Determine the [x, y] coordinate at the center of the cell enclosing the given text.  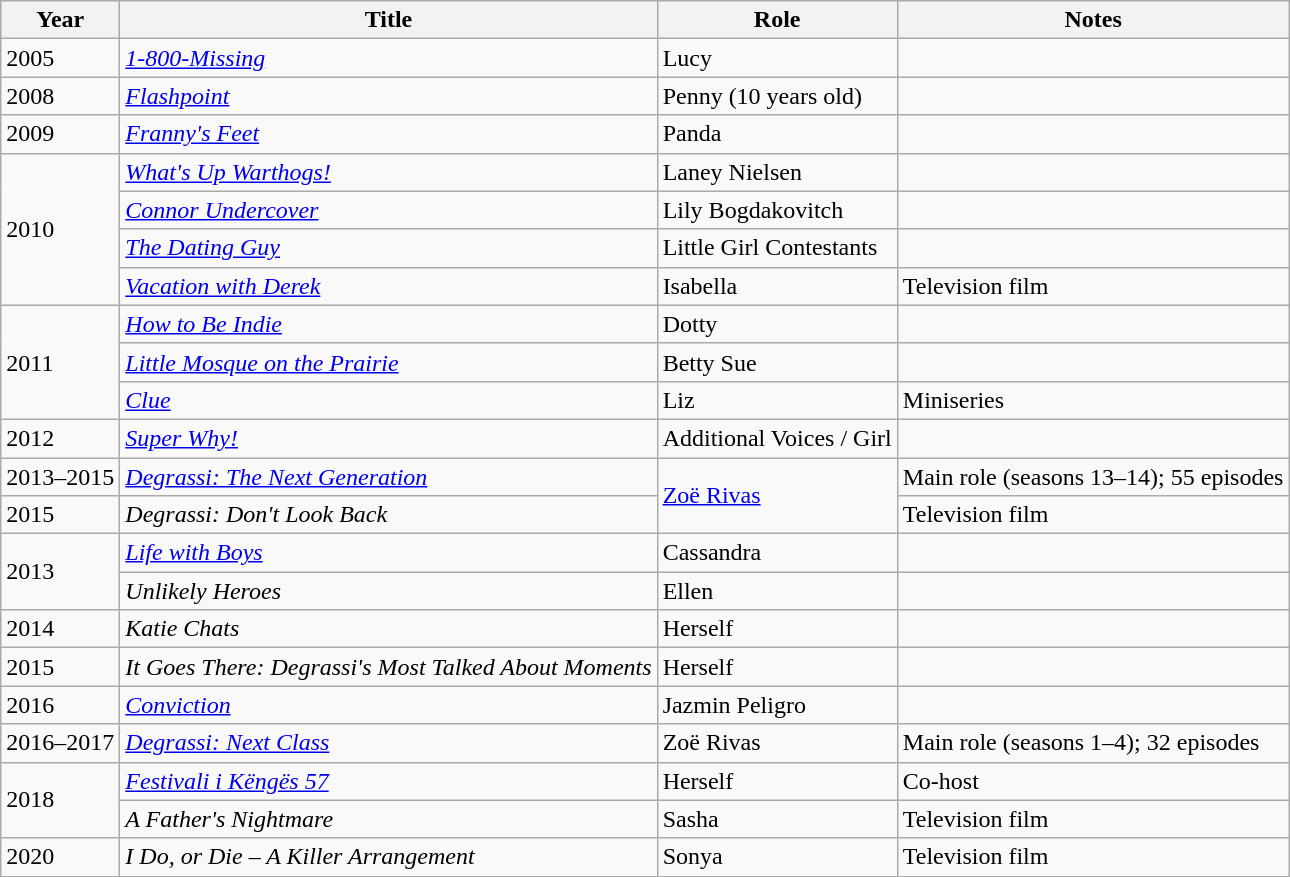
Betty Sue [777, 362]
Franny's Feet [388, 134]
Clue [388, 400]
2005 [60, 58]
Degrassi: Next Class [388, 743]
2009 [60, 134]
Little Girl Contestants [777, 248]
Year [60, 20]
I Do, or Die – A Killer Arrangement [388, 857]
Laney Nielsen [777, 172]
Penny (10 years old) [777, 96]
Festivali i Këngës 57 [388, 781]
Little Mosque on the Prairie [388, 362]
Degrassi: The Next Generation [388, 477]
Title [388, 20]
Life with Boys [388, 553]
Lucy [777, 58]
2016 [60, 705]
Panda [777, 134]
2013 [60, 572]
Super Why! [388, 438]
Ellen [777, 591]
Unlikely Heroes [388, 591]
1-800-Missing [388, 58]
Connor Undercover [388, 210]
2012 [60, 438]
Role [777, 20]
Miniseries [1093, 400]
Additional Voices / Girl [777, 438]
2020 [60, 857]
2011 [60, 362]
What's Up Warthogs! [388, 172]
Jazmin Peligro [777, 705]
2014 [60, 629]
Cassandra [777, 553]
Katie Chats [388, 629]
Dotty [777, 324]
It Goes There: Degrassi's Most Talked About Moments [388, 667]
2010 [60, 229]
Isabella [777, 286]
Main role (seasons 13–14); 55 episodes [1093, 477]
2008 [60, 96]
Sonya [777, 857]
2016–2017 [60, 743]
Liz [777, 400]
How to Be Indie [388, 324]
Co-host [1093, 781]
2013–2015 [60, 477]
The Dating Guy [388, 248]
A Father's Nightmare [388, 819]
Main role (seasons 1–4); 32 episodes [1093, 743]
Lily Bogdakovitch [777, 210]
Vacation with Derek [388, 286]
Flashpoint [388, 96]
Sasha [777, 819]
2018 [60, 800]
Conviction [388, 705]
Degrassi: Don't Look Back [388, 515]
Notes [1093, 20]
